Locate the cell with the specified text and output its (x, y) center coordinate. 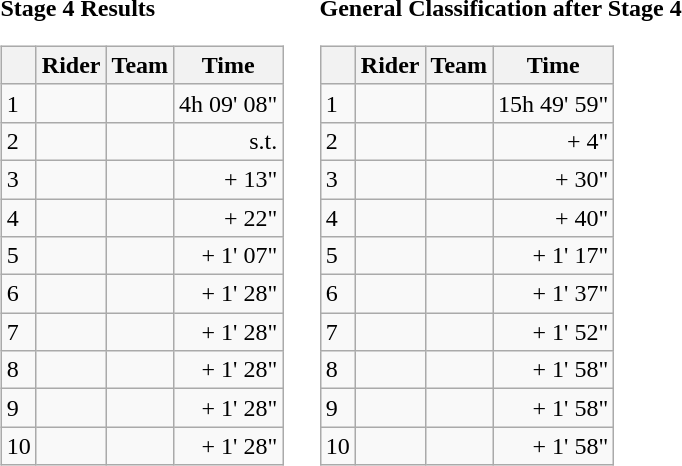
+ 22" (228, 217)
+ 4" (554, 141)
+ 1' 07" (228, 256)
+ 30" (554, 179)
+ 1' 17" (554, 256)
4h 09' 08" (228, 103)
+ 13" (228, 179)
15h 49' 59" (554, 103)
s.t. (228, 141)
+ 40" (554, 217)
+ 1' 52" (554, 332)
+ 1' 37" (554, 294)
